Search for the cell housing the specified text and yield its [x, y] center coordinate. 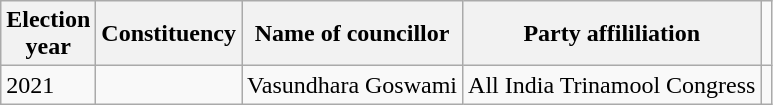
Name of councillor [352, 34]
Vasundhara Goswami [352, 85]
Election year [48, 34]
2021 [48, 85]
Constituency [169, 34]
Party affililiation [612, 34]
All India Trinamool Congress [612, 85]
